Capture the cell that displays the provided text and extract its [x, y] central coordinate. 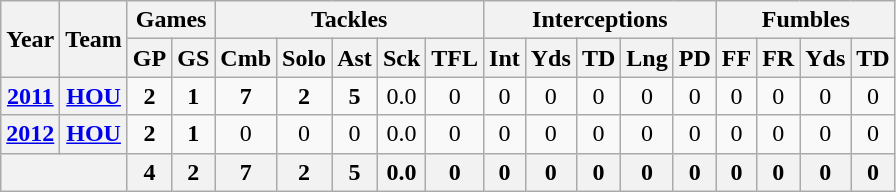
GS [194, 58]
PD [694, 58]
2012 [30, 134]
FR [778, 58]
Lng [647, 58]
Int [505, 58]
4 [149, 172]
Fumbles [806, 20]
2011 [30, 96]
Interceptions [600, 20]
FF [736, 58]
Sck [401, 58]
Team [94, 39]
GP [149, 58]
Games [170, 20]
Cmb [246, 58]
Solo [304, 58]
Year [30, 39]
Ast [355, 58]
TFL [455, 58]
Tackles [350, 20]
